For the text-containing cell, return its midpoint in (X, Y) coordinate format. 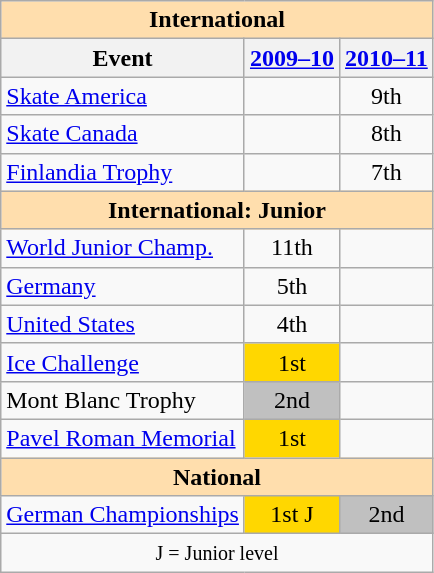
Skate Canada (123, 134)
2010–11 (387, 58)
Mont Blanc Trophy (123, 400)
8th (387, 134)
9th (387, 96)
German Championships (123, 515)
7th (387, 172)
5th (292, 286)
11th (292, 248)
Ice Challenge (123, 362)
J = Junior level (218, 553)
4th (292, 324)
United States (123, 324)
International: Junior (218, 210)
Finlandia Trophy (123, 172)
Germany (123, 286)
Event (123, 58)
National (218, 477)
Skate America (123, 96)
International (218, 20)
2009–10 (292, 58)
Pavel Roman Memorial (123, 438)
World Junior Champ. (123, 248)
1st J (292, 515)
